Output the (X, Y) coordinate of the center of the cell containing the given text.  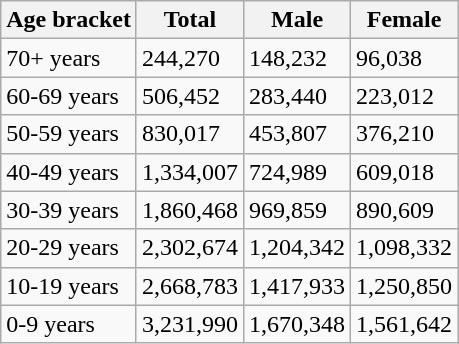
609,018 (404, 172)
Total (190, 20)
283,440 (298, 96)
60-69 years (69, 96)
969,859 (298, 210)
244,270 (190, 58)
70+ years (69, 58)
3,231,990 (190, 324)
506,452 (190, 96)
2,668,783 (190, 286)
10-19 years (69, 286)
0-9 years (69, 324)
1,860,468 (190, 210)
830,017 (190, 134)
30-39 years (69, 210)
40-49 years (69, 172)
724,989 (298, 172)
Age bracket (69, 20)
1,670,348 (298, 324)
890,609 (404, 210)
50-59 years (69, 134)
1,417,933 (298, 286)
Female (404, 20)
223,012 (404, 96)
Male (298, 20)
376,210 (404, 134)
1,204,342 (298, 248)
1,250,850 (404, 286)
1,334,007 (190, 172)
1,098,332 (404, 248)
453,807 (298, 134)
2,302,674 (190, 248)
20-29 years (69, 248)
148,232 (298, 58)
1,561,642 (404, 324)
96,038 (404, 58)
